Locate the cell with the specified text and output its [X, Y] center coordinate. 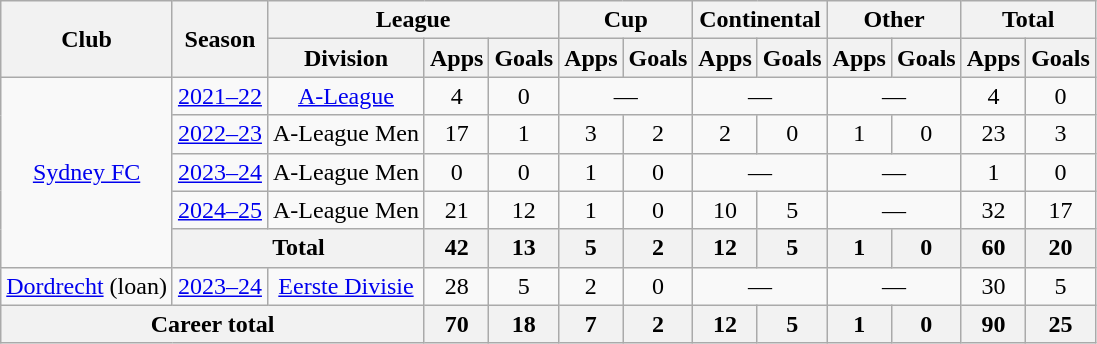
League [412, 20]
13 [524, 248]
Other [894, 20]
21 [456, 210]
Continental [760, 20]
32 [993, 210]
Cup [626, 20]
Eerste Divisie [346, 286]
10 [725, 210]
A-League [346, 96]
2024–25 [220, 210]
60 [993, 248]
2021–22 [220, 96]
Division [346, 58]
18 [524, 324]
Club [87, 39]
42 [456, 248]
Dordrecht (loan) [87, 286]
28 [456, 286]
Season [220, 39]
7 [591, 324]
30 [993, 286]
23 [993, 134]
25 [1061, 324]
90 [993, 324]
Sydney FC [87, 172]
Career total [213, 324]
20 [1061, 248]
70 [456, 324]
2022–23 [220, 134]
